Provide the [x, y] coordinate of the cell's center where the given text is located.  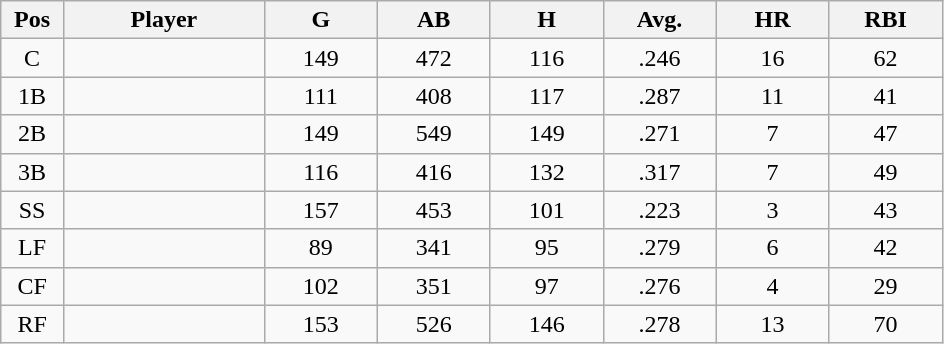
102 [320, 286]
.271 [660, 134]
41 [886, 96]
CF [32, 286]
351 [434, 286]
SS [32, 210]
C [32, 58]
2B [32, 134]
11 [772, 96]
341 [434, 248]
.223 [660, 210]
RBI [886, 20]
89 [320, 248]
13 [772, 324]
526 [434, 324]
146 [546, 324]
49 [886, 172]
H [546, 20]
453 [434, 210]
Player [164, 20]
Pos [32, 20]
117 [546, 96]
95 [546, 248]
157 [320, 210]
153 [320, 324]
47 [886, 134]
549 [434, 134]
42 [886, 248]
29 [886, 286]
.276 [660, 286]
.279 [660, 248]
3B [32, 172]
416 [434, 172]
.246 [660, 58]
AB [434, 20]
101 [546, 210]
408 [434, 96]
6 [772, 248]
1B [32, 96]
111 [320, 96]
43 [886, 210]
132 [546, 172]
.287 [660, 96]
62 [886, 58]
.317 [660, 172]
LF [32, 248]
3 [772, 210]
.278 [660, 324]
70 [886, 324]
RF [32, 324]
4 [772, 286]
G [320, 20]
HR [772, 20]
16 [772, 58]
Avg. [660, 20]
472 [434, 58]
97 [546, 286]
